Find where the given text appears and provide that cell's center as [X, Y] coordinate. 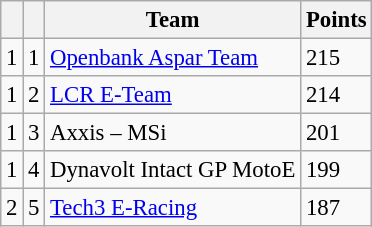
187 [336, 208]
5 [34, 208]
4 [34, 170]
Points [336, 20]
214 [336, 95]
Openbank Aspar Team [173, 58]
215 [336, 58]
Tech3 E-Racing [173, 208]
201 [336, 133]
Dynavolt Intact GP MotoE [173, 170]
LCR E-Team [173, 95]
Team [173, 20]
199 [336, 170]
3 [34, 133]
Axxis – MSi [173, 133]
